Capture the cell that displays the provided text and extract its [X, Y] central coordinate. 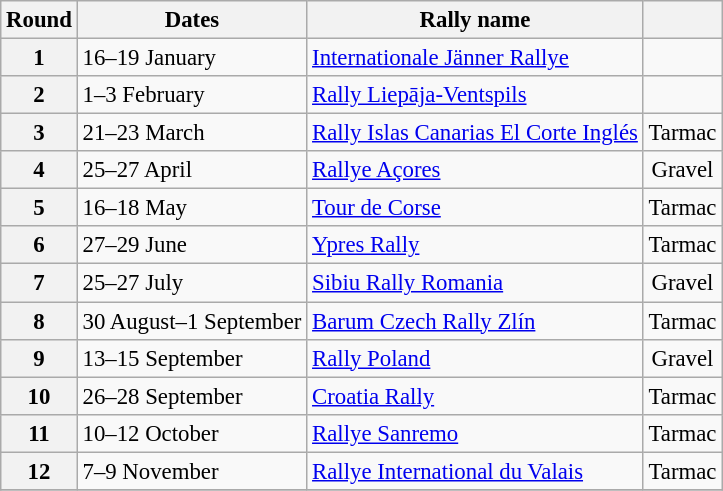
Internationale Jänner Rallye [475, 58]
Rally name [475, 20]
16–18 May [192, 208]
3 [39, 133]
5 [39, 208]
Rallye International du Valais [475, 471]
27–29 June [192, 245]
9 [39, 358]
Tour de Corse [475, 208]
11 [39, 433]
Rallye Sanremo [475, 433]
12 [39, 471]
7–9 November [192, 471]
Rally Islas Canarias El Corte Inglés [475, 133]
Croatia Rally [475, 396]
Round [39, 20]
Ypres Rally [475, 245]
Dates [192, 20]
6 [39, 245]
8 [39, 321]
25–27 April [192, 170]
16–19 January [192, 58]
26–28 September [192, 396]
25–27 July [192, 283]
Rally Liepāja-Ventspils [475, 95]
1–3 February [192, 95]
Rallye Açores [475, 170]
Barum Czech Rally Zlín [475, 321]
30 August–1 September [192, 321]
Sibiu Rally Romania [475, 283]
10–12 October [192, 433]
4 [39, 170]
1 [39, 58]
13–15 September [192, 358]
2 [39, 95]
10 [39, 396]
7 [39, 283]
21–23 March [192, 133]
Rally Poland [475, 358]
